For the text-containing cell, return its midpoint in [x, y] coordinate format. 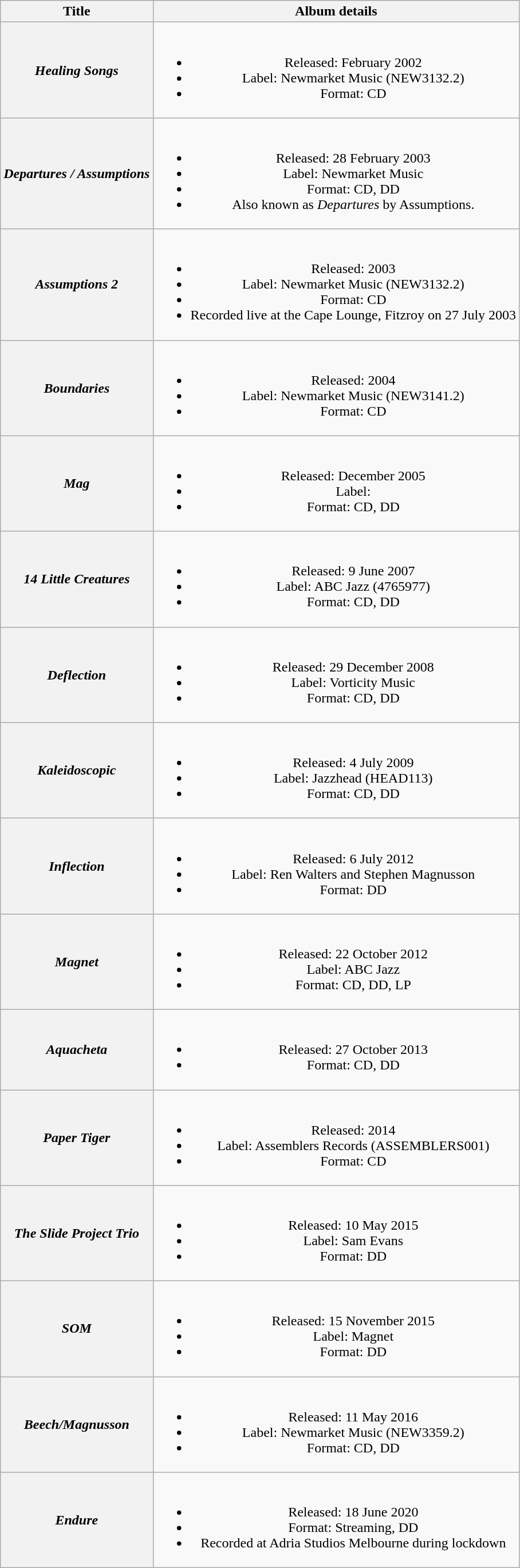
Aquacheta [77, 1049]
Kaleidoscopic [77, 771]
Released: February 2002Label: Newmarket Music (NEW3132.2)Format: CD [336, 70]
Released: 18 June 2020Format: Streaming, DDRecorded at Adria Studios Melbourne during lockdown [336, 1520]
Released: 2003Label: Newmarket Music (NEW3132.2)Format: CDRecorded live at the Cape Lounge, Fitzroy on 27 July 2003 [336, 285]
SOM [77, 1329]
Released: 9 June 2007 Label: ABC Jazz (4765977)Format: CD, DD [336, 579]
Inflection [77, 866]
Released: 27 October 2013Format: CD, DD [336, 1049]
Released: 15 November 2015Label: MagnetFormat: DD [336, 1329]
Endure [77, 1520]
14 Little Creatures [77, 579]
Magnet [77, 962]
Healing Songs [77, 70]
Boundaries [77, 388]
Released: 4 July 2009Label: Jazzhead (HEAD113)Format: CD, DD [336, 771]
Released: 11 May 2016Label: Newmarket Music (NEW3359.2)Format: CD, DD [336, 1424]
Deflection [77, 674]
Released: 2004Label: Newmarket Music (NEW3141.2)Format: CD [336, 388]
Released: December 2005Label:Format: CD, DD [336, 483]
Released: 28 February 2003Label: Newmarket MusicFormat: CD, DDAlso known as Departures by Assumptions. [336, 173]
Departures / Assumptions [77, 173]
Album details [336, 11]
Assumptions 2 [77, 285]
Released: 2014Label: Assemblers Records (ASSEMBLERS001)Format: CD [336, 1138]
Released: 22 October 2012Label: ABC JazzFormat: CD, DD, LP [336, 962]
Title [77, 11]
The Slide Project Trio [77, 1233]
Beech/Magnusson [77, 1424]
Paper Tiger [77, 1138]
Released: 6 July 2012Label: Ren Walters and Stephen MagnussonFormat: DD [336, 866]
Released: 10 May 2015Label: Sam EvansFormat: DD [336, 1233]
Released: 29 December 2008Label: Vorticity MusicFormat: CD, DD [336, 674]
Mag [77, 483]
